Determine the [x, y] coordinate at the center of the cell enclosing the given text.  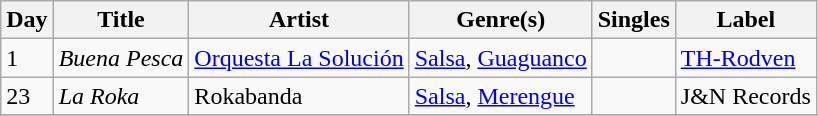
La Roka [121, 96]
Title [121, 20]
J&N Records [746, 96]
Day [27, 20]
Buena Pesca [121, 58]
Salsa, Guaguanco [500, 58]
Orquesta La Solución [299, 58]
Rokabanda [299, 96]
Genre(s) [500, 20]
1 [27, 58]
Salsa, Merengue [500, 96]
TH-Rodven [746, 58]
Artist [299, 20]
Singles [634, 20]
23 [27, 96]
Label [746, 20]
